From the cell containing the given text, extract its center point as (X, Y) coordinate. 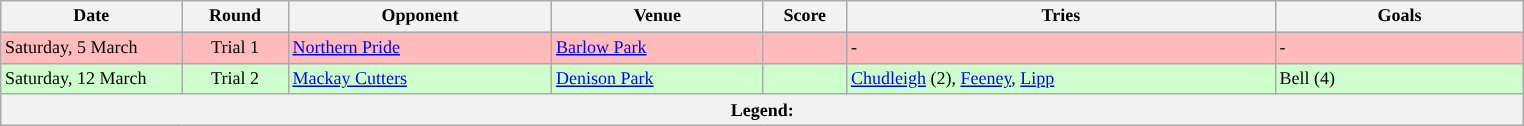
Round (235, 16)
Saturday, 5 March (92, 48)
Saturday, 12 March (92, 78)
Barlow Park (658, 48)
Legend: (762, 110)
Trial 2 (235, 78)
Goals (1400, 16)
Northern Pride (420, 48)
Opponent (420, 16)
Denison Park (658, 78)
Mackay Cutters (420, 78)
Tries (1062, 16)
Venue (658, 16)
Trial 1 (235, 48)
Score (805, 16)
Chudleigh (2), Feeney, Lipp (1062, 78)
Bell (4) (1400, 78)
Date (92, 16)
